Scan for the cell matching the given text and deliver its [x, y] coordinate at center. 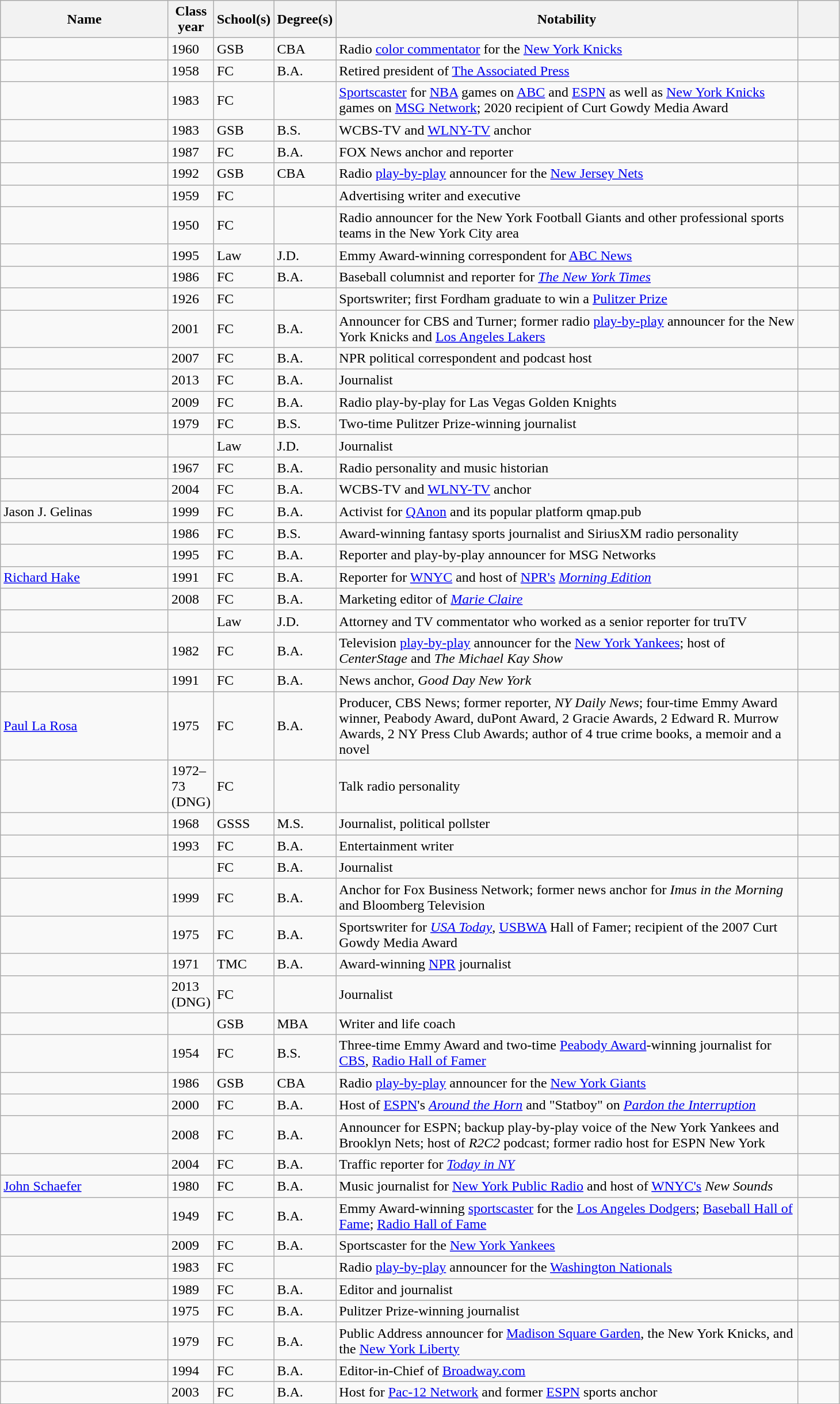
Retired president of The Associated Press [567, 71]
Editor-in-Chief of Broadway.com [567, 1371]
1971 [191, 964]
Three-time Emmy Award and two-time Peabody Award-winning journalist for CBS, Radio Hall of Famer [567, 1053]
Entertainment writer [567, 846]
Radio announcer for the New York Football Giants and other professional sports teams in the New York City area [567, 226]
NPR political correspondent and podcast host [567, 358]
Music journalist for New York Public Radio and host of WNYC's New Sounds [567, 1186]
Sportscaster for NBA games on ABC and ESPN as well as New York Knicks games on MSG Network; 2020 recipient of Curt Gowdy Media Award [567, 100]
1993 [191, 846]
Reporter and play-by-play announcer for MSG Networks [567, 555]
1992 [191, 174]
M.S. [305, 824]
Traffic reporter for Today in NY [567, 1164]
Pulitzer Prize-winning journalist [567, 1311]
2003 [191, 1392]
Jason J. Gelinas [85, 512]
Sportscaster for the New York Yankees [567, 1246]
Sportswriter; first Fordham graduate to win a Pulitzer Prize [567, 299]
Journalist, political pollster [567, 824]
2013 [191, 380]
2000 [191, 1105]
Activist for QAnon and its popular platform qmap.pub [567, 512]
Radio personality and music historian [567, 468]
Class year [191, 20]
School(s) [243, 20]
2007 [191, 358]
1926 [191, 299]
2013 (DNG) [191, 994]
News anchor, Good Day New York [567, 680]
1987 [191, 152]
Radio play-by-play announcer for the New Jersey Nets [567, 174]
MBA [305, 1024]
Host of ESPN's Around the Horn and "Statboy" on Pardon the Interruption [567, 1105]
Award-winning NPR journalist [567, 964]
Attorney and TV commentator who worked as a senior reporter for truTV [567, 621]
Degree(s) [305, 20]
1960 [191, 49]
Notability [567, 20]
1994 [191, 1371]
1972–73 (DNG) [191, 787]
Award-winning fantasy sports journalist and SiriusXM radio personality [567, 533]
Announcer for CBS and Turner; former radio play-by-play announcer for the New York Knicks and Los Angeles Lakers [567, 328]
FOX News anchor and reporter [567, 152]
1968 [191, 824]
Two-time Pulitzer Prize-winning journalist [567, 424]
Emmy Award-winning correspondent for ABC News [567, 255]
Host for Pac-12 Network and former ESPN sports anchor [567, 1392]
1989 [191, 1289]
GSSS [243, 824]
Writer and life coach [567, 1024]
Public Address announcer for Madison Square Garden, the New York Knicks, and the New York Liberty [567, 1341]
1967 [191, 468]
Talk radio personality [567, 787]
1958 [191, 71]
Radio play-by-play for Las Vegas Golden Knights [567, 402]
Richard Hake [85, 577]
1959 [191, 196]
1980 [191, 1186]
Reporter for WNYC and host of NPR's Morning Edition [567, 577]
John Schaefer [85, 1186]
1954 [191, 1053]
Radio play-by-play announcer for the New York Giants [567, 1083]
Television play-by-play announcer for the New York Yankees; host of CenterStage and The Michael Kay Show [567, 650]
Name [85, 20]
Anchor for Fox Business Network; former news anchor for Imus in the Morning and Bloomberg Television [567, 898]
Baseball columnist and reporter for The New York Times [567, 277]
Editor and journalist [567, 1289]
Emmy Award-winning sportscaster for the Los Angeles Dodgers; Baseball Hall of Fame; Radio Hall of Fame [567, 1215]
Paul La Rosa [85, 726]
Advertising writer and executive [567, 196]
Radio play-by-play announcer for the Washington Nationals [567, 1268]
TMC [243, 964]
2001 [191, 328]
1949 [191, 1215]
Marketing editor of Marie Claire [567, 599]
Sportswriter for USA Today, USBWA Hall of Famer; recipient of the 2007 Curt Gowdy Media Award [567, 934]
Announcer for ESPN; backup play-by-play voice of the New York Yankees and Brooklyn Nets; host of R2C2 podcast; former radio host for ESPN New York [567, 1135]
Radio color commentator for the New York Knicks [567, 49]
1950 [191, 226]
1982 [191, 650]
